Output the (X, Y) coordinate of the center of the cell containing the given text.  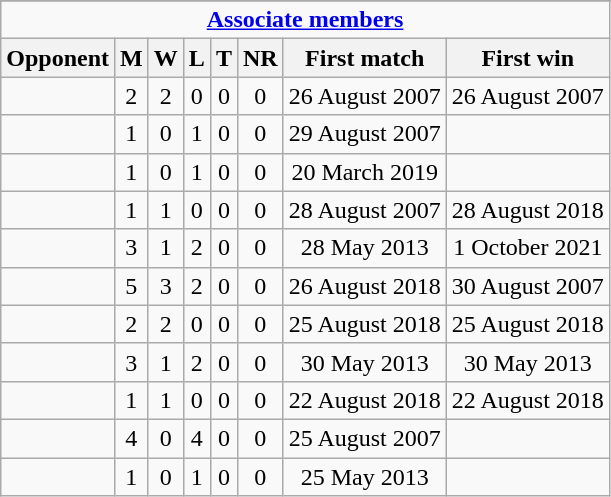
20 March 2019 (364, 172)
First match (364, 58)
Associate members (306, 20)
L (196, 58)
29 August 2007 (364, 134)
NR (260, 58)
25 August 2007 (364, 438)
1 October 2021 (528, 248)
28 August 2007 (364, 210)
5 (132, 286)
28 August 2018 (528, 210)
Opponent (58, 58)
26 August 2018 (364, 286)
M (132, 58)
T (224, 58)
First win (528, 58)
28 May 2013 (364, 248)
25 May 2013 (364, 477)
W (166, 58)
30 August 2007 (528, 286)
